Extract the (X, Y) coordinate from the center of the cell holding the provided text.  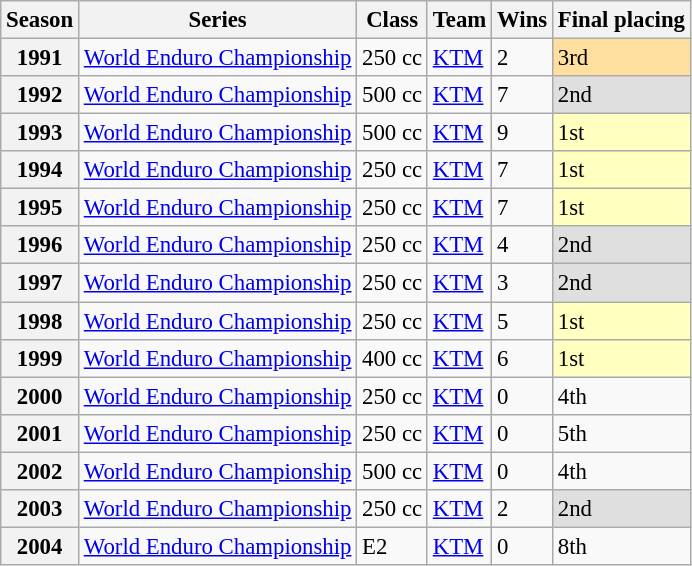
1991 (40, 58)
1995 (40, 208)
1992 (40, 95)
Series (217, 20)
Team (459, 20)
Final placing (621, 20)
2003 (40, 509)
Season (40, 20)
400 cc (392, 358)
8th (621, 546)
3rd (621, 58)
1996 (40, 245)
2000 (40, 396)
Wins (522, 20)
9 (522, 133)
2001 (40, 433)
1993 (40, 133)
Class (392, 20)
6 (522, 358)
1999 (40, 358)
5 (522, 321)
2004 (40, 546)
5th (621, 433)
E2 (392, 546)
2002 (40, 471)
1998 (40, 321)
1997 (40, 283)
4 (522, 245)
3 (522, 283)
1994 (40, 170)
